Find where the given text appears and provide that cell's center as (x, y) coordinate. 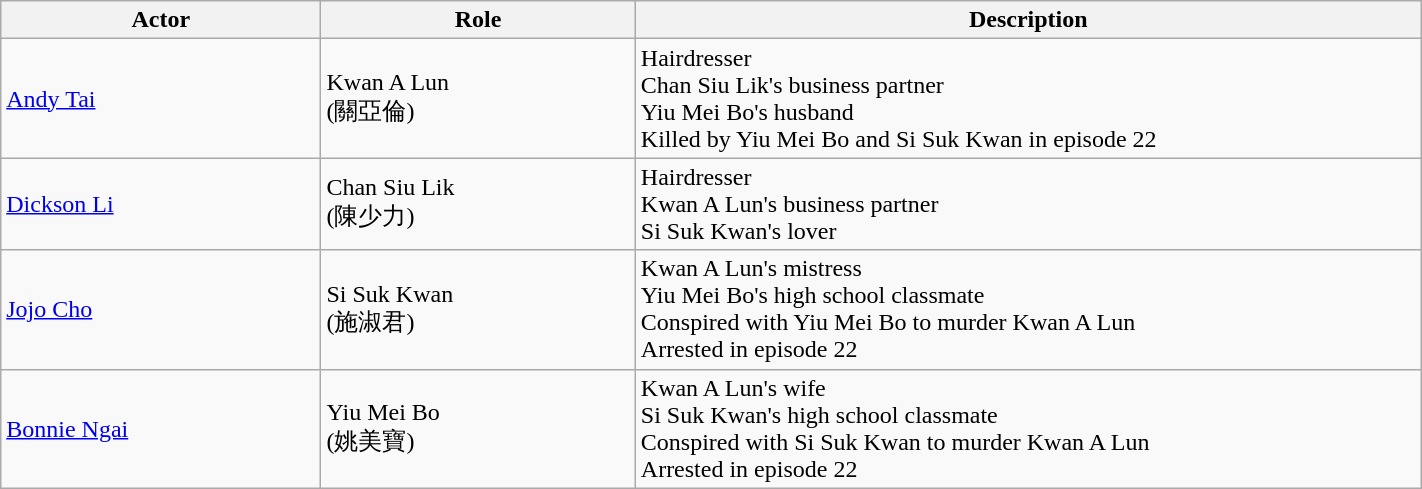
Kwan A Lun's wifeSi Suk Kwan's high school classmateConspired with Si Suk Kwan to murder Kwan A LunArrested in episode 22 (1028, 428)
HairdresserKwan A Lun's business partnerSi Suk Kwan's lover (1028, 204)
Actor (161, 20)
Role (478, 20)
Kwan A Lun(關亞倫) (478, 98)
Chan Siu Lik(陳少力) (478, 204)
Andy Tai (161, 98)
Bonnie Ngai (161, 428)
Si Suk Kwan(施淑君) (478, 310)
Jojo Cho (161, 310)
HairdresserChan Siu Lik's business partnerYiu Mei Bo's husbandKilled by Yiu Mei Bo and Si Suk Kwan in episode 22 (1028, 98)
Kwan A Lun's mistressYiu Mei Bo's high school classmateConspired with Yiu Mei Bo to murder Kwan A LunArrested in episode 22 (1028, 310)
Yiu Mei Bo(姚美寶) (478, 428)
Dickson Li (161, 204)
Description (1028, 20)
